Capture the cell that displays the provided text and extract its (X, Y) central coordinate. 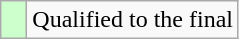
Qualified to the final (133, 20)
